Identify which cell holds the provided text, then report its [X, Y] central coordinate. 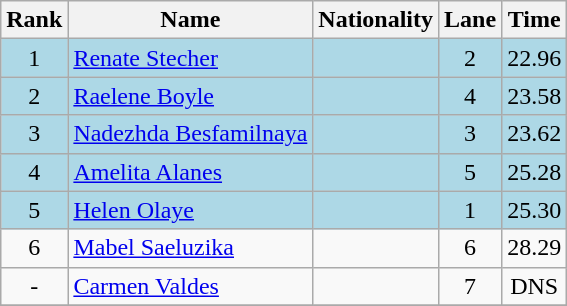
Helen Olaye [190, 210]
22.96 [534, 58]
Amelita Alanes [190, 172]
25.28 [534, 172]
23.58 [534, 96]
23.62 [534, 134]
Rank [34, 20]
Nadezhda Besfamilnaya [190, 134]
Raelene Boyle [190, 96]
Nationality [376, 20]
Lane [470, 20]
- [34, 286]
7 [470, 286]
Renate Stecher [190, 58]
Mabel Saeluzika [190, 248]
25.30 [534, 210]
28.29 [534, 248]
Name [190, 20]
DNS [534, 286]
Time [534, 20]
Carmen Valdes [190, 286]
